Determine the (X, Y) coordinate at the center of the cell enclosing the given text.  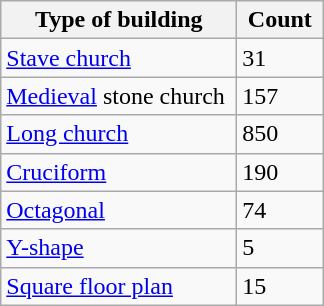
Square floor plan (119, 286)
190 (280, 172)
Octagonal (119, 210)
157 (280, 96)
Cruciform (119, 172)
Count (280, 20)
15 (280, 286)
Medieval stone church (119, 96)
74 (280, 210)
5 (280, 248)
Long church (119, 134)
31 (280, 58)
Stave church (119, 58)
850 (280, 134)
Y-shape (119, 248)
Type of building (119, 20)
